Pinpoint the cell where the given text exists, returning its [X, Y] midpoint coordinate. 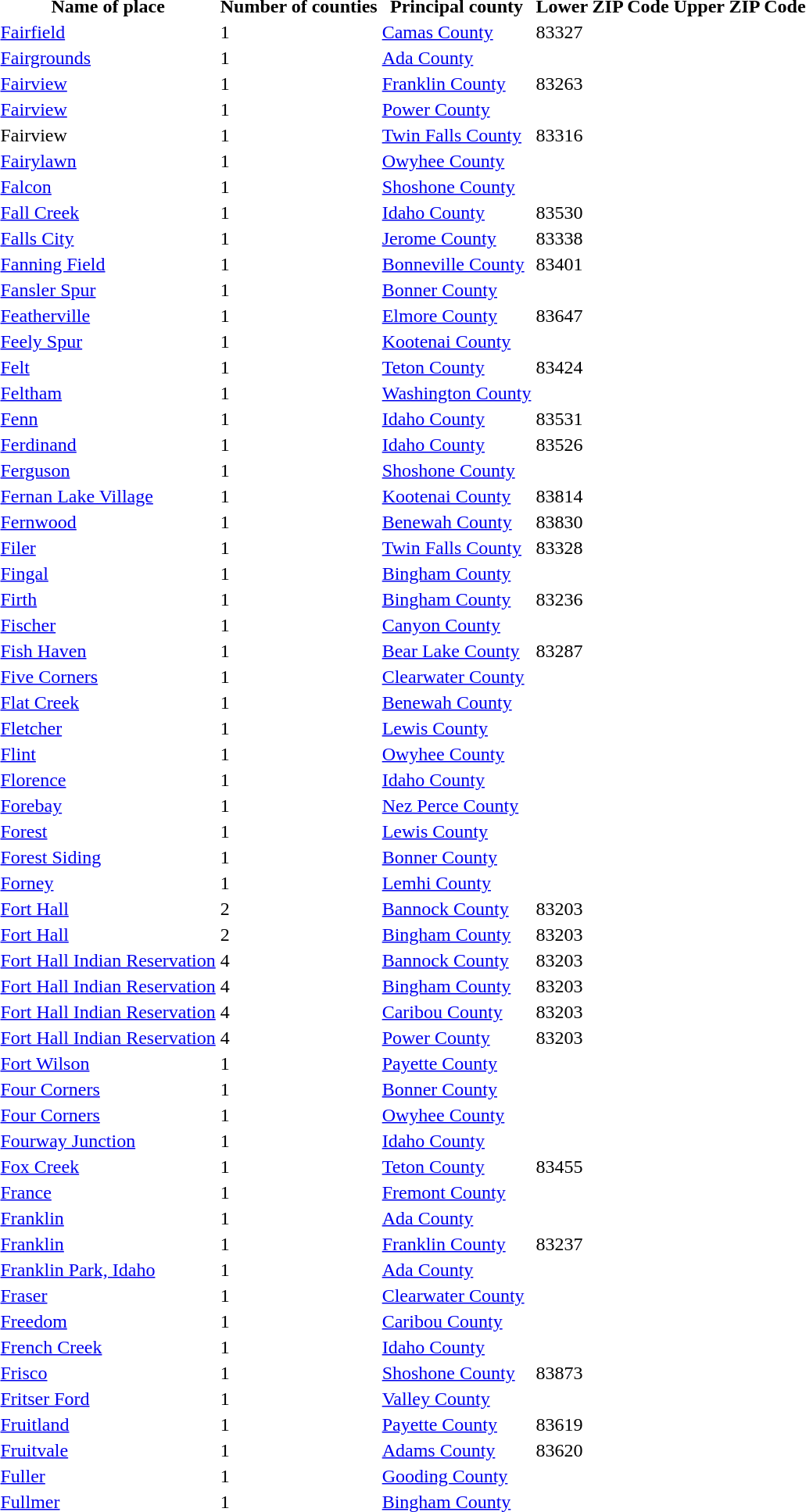
83338 [602, 238]
83647 [602, 316]
83328 [602, 548]
Lemhi County [457, 883]
83236 [602, 599]
83526 [602, 445]
Gooding County [457, 1476]
83287 [602, 651]
83530 [602, 213]
83424 [602, 367]
83263 [602, 84]
Bear Lake County [457, 651]
Bonneville County [457, 264]
Adams County [457, 1450]
Valley County [457, 1399]
Elmore County [457, 316]
83237 [602, 1244]
83455 [602, 1167]
83531 [602, 419]
Canyon County [457, 625]
Fremont County [457, 1192]
83327 [602, 32]
83873 [602, 1373]
83619 [602, 1424]
83620 [602, 1450]
Nez Perce County [457, 806]
83814 [602, 496]
83401 [602, 264]
Jerome County [457, 238]
83830 [602, 522]
83316 [602, 135]
Washington County [457, 393]
Camas County [457, 32]
